Scan for the cell matching the given text and deliver its (x, y) coordinate at center. 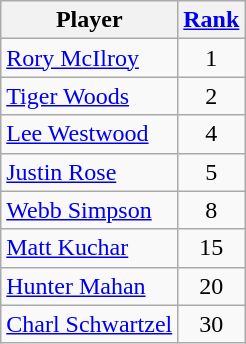
Charl Schwartzel (90, 324)
2 (212, 96)
Lee Westwood (90, 134)
8 (212, 210)
Tiger Woods (90, 96)
Webb Simpson (90, 210)
1 (212, 58)
20 (212, 286)
30 (212, 324)
Justin Rose (90, 172)
4 (212, 134)
Hunter Mahan (90, 286)
Rank (212, 20)
Rory McIlroy (90, 58)
Player (90, 20)
15 (212, 248)
Matt Kuchar (90, 248)
5 (212, 172)
